Return (x, y) of the center of cell containing provided text 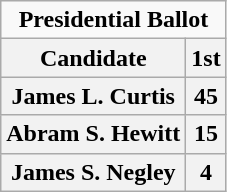
45 (206, 96)
4 (206, 172)
Candidate (94, 58)
James S. Negley (94, 172)
James L. Curtis (94, 96)
1st (206, 58)
Abram S. Hewitt (94, 134)
15 (206, 134)
Presidential Ballot (114, 20)
